For the text-containing cell, return its midpoint in [X, Y] coordinate format. 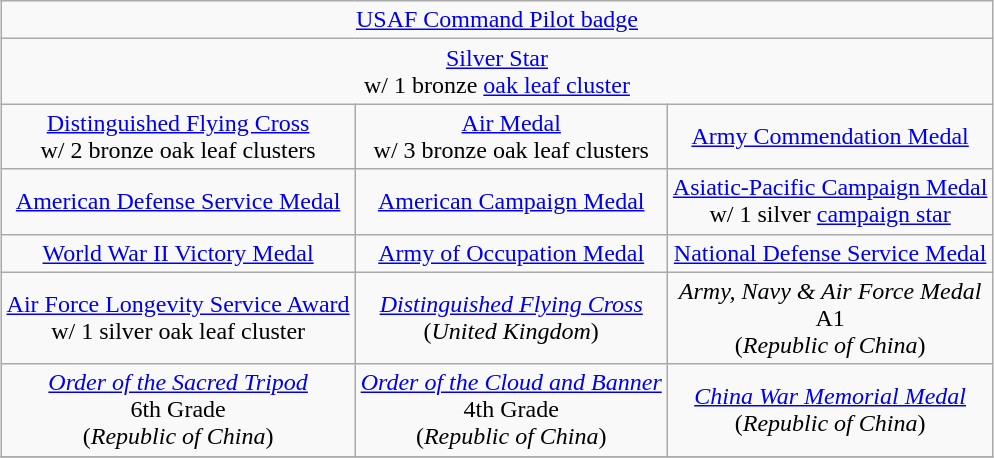
Order of the Cloud and Banner4th Grade(Republic of China) [511, 410]
Air Force Longevity Service Awardw/ 1 silver oak leaf cluster [178, 318]
Army of Occupation Medal [511, 253]
Distinguished Flying Cross(United Kingdom) [511, 318]
Asiatic-Pacific Campaign Medalw/ 1 silver campaign star [830, 202]
National Defense Service Medal [830, 253]
American Campaign Medal [511, 202]
Army Commendation Medal [830, 136]
Order of the Sacred Tripod6th Grade(Republic of China) [178, 410]
China War Memorial Medal(Republic of China) [830, 410]
Distinguished Flying Crossw/ 2 bronze oak leaf clusters [178, 136]
World War II Victory Medal [178, 253]
American Defense Service Medal [178, 202]
USAF Command Pilot badge [497, 20]
Army, Navy & Air Force MedalA1(Republic of China) [830, 318]
Air Medalw/ 3 bronze oak leaf clusters [511, 136]
Silver Starw/ 1 bronze oak leaf cluster [497, 72]
